Find where the given text appears and provide that cell's center as (x, y) coordinate. 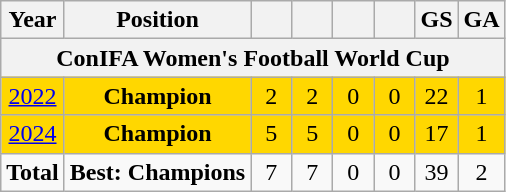
Position (157, 20)
Year (33, 20)
2022 (33, 96)
ConIFA Women's Football World Cup (253, 58)
39 (436, 172)
2024 (33, 134)
Best: Champions (157, 172)
22 (436, 96)
GA (482, 20)
GS (436, 20)
17 (436, 134)
Total (33, 172)
